Scan for the cell matching the given text and deliver its (x, y) coordinate at center. 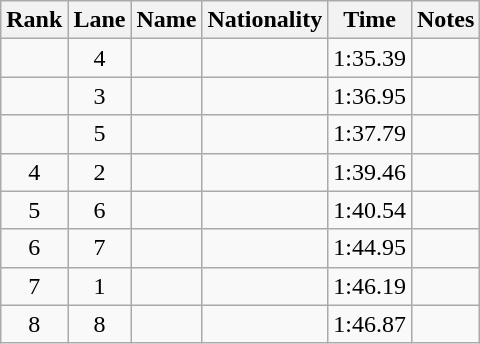
Nationality (265, 20)
1:46.87 (370, 324)
1:39.46 (370, 172)
1:40.54 (370, 210)
1:37.79 (370, 134)
1:44.95 (370, 248)
1:36.95 (370, 96)
Notes (445, 20)
1:35.39 (370, 58)
Time (370, 20)
Name (166, 20)
1 (100, 286)
2 (100, 172)
Rank (34, 20)
Lane (100, 20)
3 (100, 96)
1:46.19 (370, 286)
